From the cell containing the given text, extract its center point as (X, Y) coordinate. 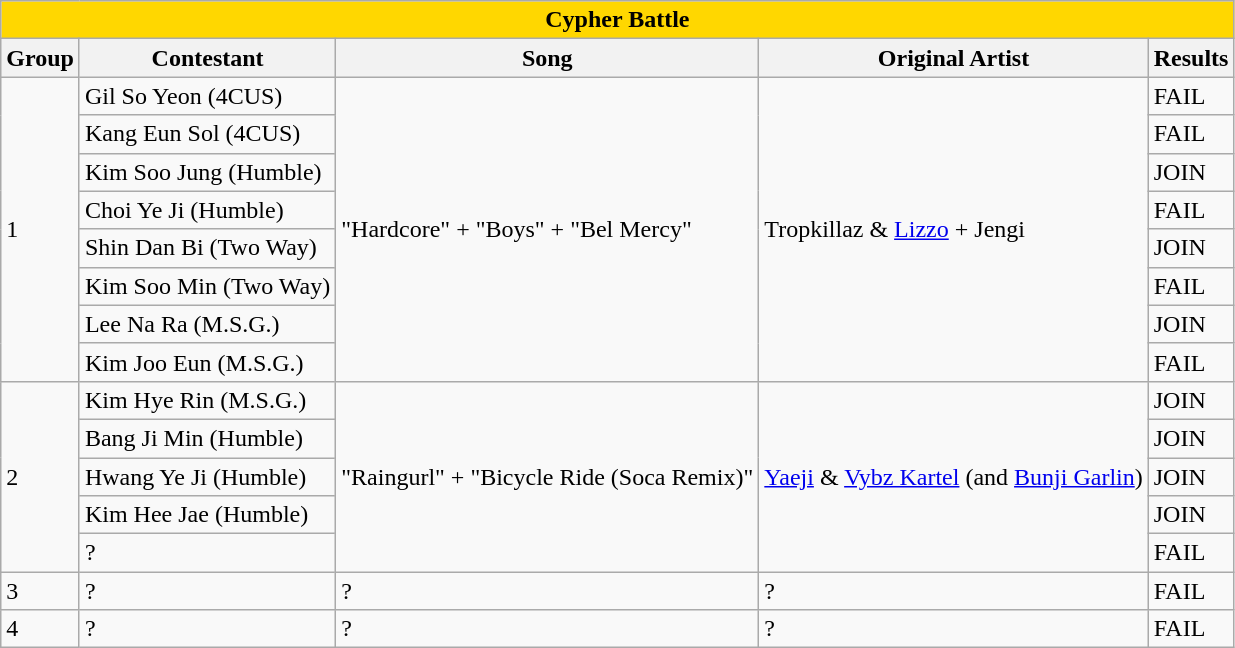
"Hardcore" + "Boys" + "Bel Mercy" (548, 229)
4 (40, 629)
Original Artist (954, 58)
Yaeji & Vybz Kartel (and Bunji Garlin) (954, 476)
Contestant (207, 58)
Kang Eun Sol (4CUS) (207, 134)
Kim Hee Jae (Humble) (207, 515)
Cypher Battle (618, 20)
2 (40, 476)
Tropkillaz & Lizzo + Jengi (954, 229)
Kim Hye Rin (M.S.G.) (207, 400)
3 (40, 591)
Bang Ji Min (Humble) (207, 438)
Results (1191, 58)
Choi Ye Ji (Humble) (207, 210)
Song (548, 58)
Kim Soo Jung (Humble) (207, 172)
Lee Na Ra (M.S.G.) (207, 324)
Shin Dan Bi (Two Way) (207, 248)
Kim Soo Min (Two Way) (207, 286)
Hwang Ye Ji (Humble) (207, 477)
Group (40, 58)
"Raingurl" + "Bicycle Ride (Soca Remix)" (548, 476)
Kim Joo Eun (M.S.G.) (207, 362)
Gil So Yeon (4CUS) (207, 96)
1 (40, 229)
